Output the [X, Y] coordinate of the center of the cell containing the given text.  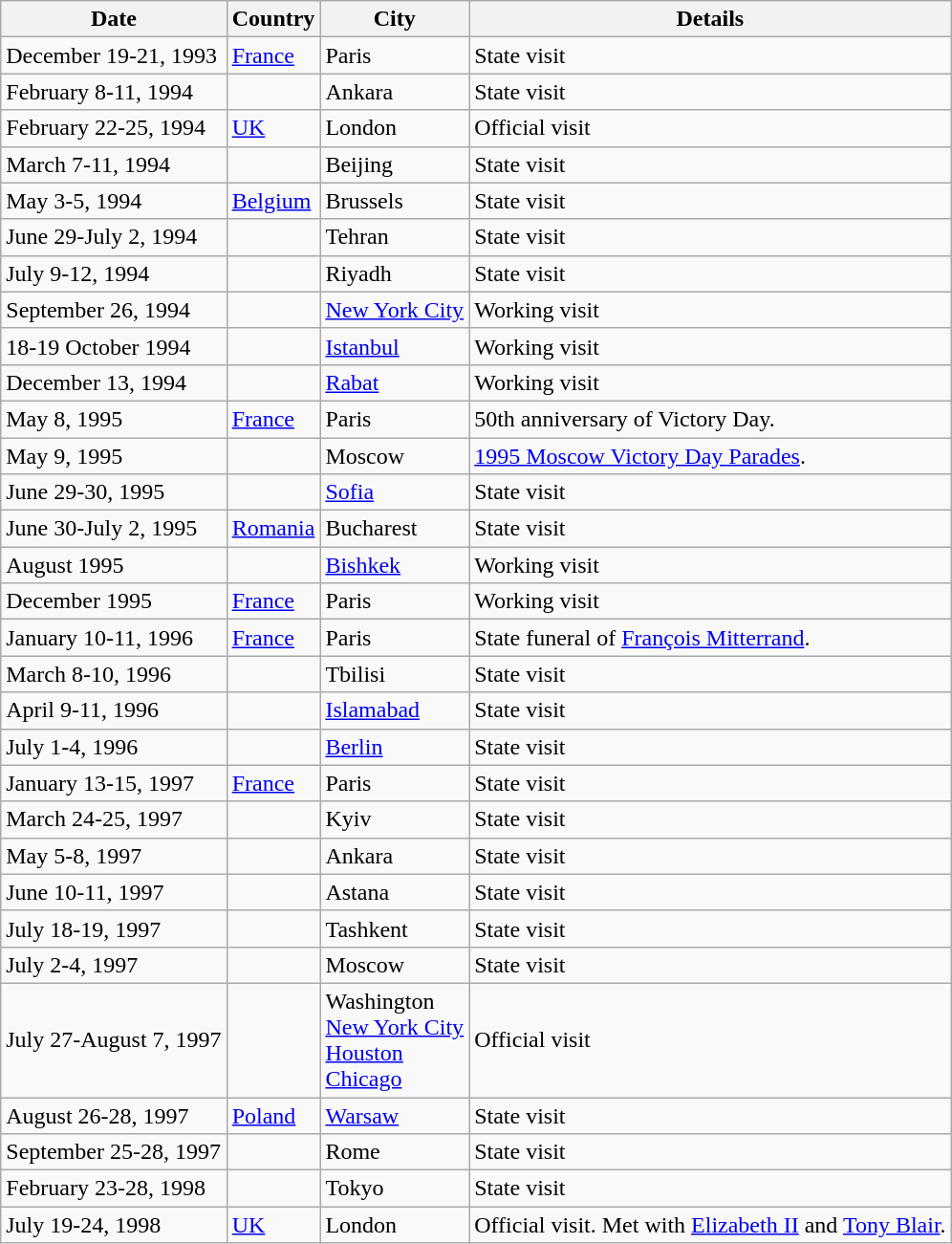
March 7-11, 1994 [114, 164]
July 18-19, 1997 [114, 928]
January 13-15, 1997 [114, 783]
July 1-4, 1996 [114, 747]
July 19-24, 1998 [114, 1225]
WashingtonNew York CityHoustonChicago [395, 1040]
Rabat [395, 382]
February 8-11, 1994 [114, 92]
July 9-12, 1994 [114, 273]
Sofia [395, 492]
Details [710, 19]
Berlin [395, 747]
July 27-August 7, 1997 [114, 1040]
May 9, 1995 [114, 456]
December 1995 [114, 601]
18-19 October 1994 [114, 346]
Kyiv [395, 819]
50th anniversary of Victory Day. [710, 419]
Istanbul [395, 346]
Date [114, 19]
May 3-5, 1994 [114, 201]
March 8-10, 1996 [114, 674]
City [395, 19]
January 10-11, 1996 [114, 638]
May 5-8, 1997 [114, 856]
Bishkek [395, 565]
Official visit. Met with Elizabeth II and Tony Blair. [710, 1225]
Tokyo [395, 1189]
June 30-July 2, 1995 [114, 529]
July 2-4, 1997 [114, 965]
Brussels [395, 201]
June 10-11, 1997 [114, 892]
Beijing [395, 164]
Poland [273, 1116]
June 29-30, 1995 [114, 492]
December 19-21, 1993 [114, 55]
September 26, 1994 [114, 310]
Tashkent [395, 928]
Riyadh [395, 273]
March 24-25, 1997 [114, 819]
April 9-11, 1996 [114, 710]
New York City [395, 310]
1995 Moscow Victory Day Parades. [710, 456]
August 1995 [114, 565]
September 25-28, 1997 [114, 1152]
Bucharest [395, 529]
December 13, 1994 [114, 382]
Islamabad [395, 710]
Belgium [273, 201]
State funeral of François Mitterrand. [710, 638]
Astana [395, 892]
August 26-28, 1997 [114, 1116]
Romania [273, 529]
February 23-28, 1998 [114, 1189]
Country [273, 19]
Tbilisi [395, 674]
June 29-July 2, 1994 [114, 237]
Warsaw [395, 1116]
May 8, 1995 [114, 419]
Tehran [395, 237]
Rome [395, 1152]
February 22-25, 1994 [114, 128]
